Scan for the cell matching the given text and deliver its (x, y) coordinate at center. 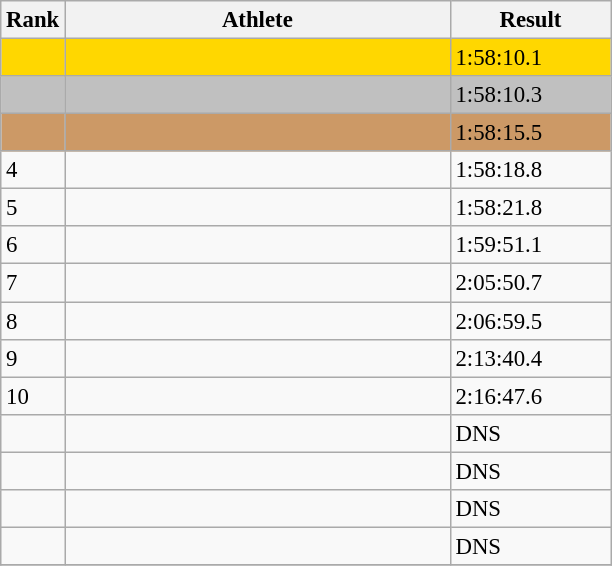
2:05:50.7 (530, 283)
1:58:21.8 (530, 208)
10 (33, 396)
9 (33, 358)
Athlete (258, 20)
6 (33, 245)
5 (33, 208)
1:58:15.5 (530, 133)
8 (33, 321)
1:58:10.3 (530, 95)
7 (33, 283)
2:06:59.5 (530, 321)
4 (33, 170)
2:13:40.4 (530, 358)
Rank (33, 20)
1:59:51.1 (530, 245)
2:16:47.6 (530, 396)
Result (530, 20)
1:58:18.8 (530, 170)
1:58:10.1 (530, 58)
